Capture the cell that displays the provided text and extract its [x, y] central coordinate. 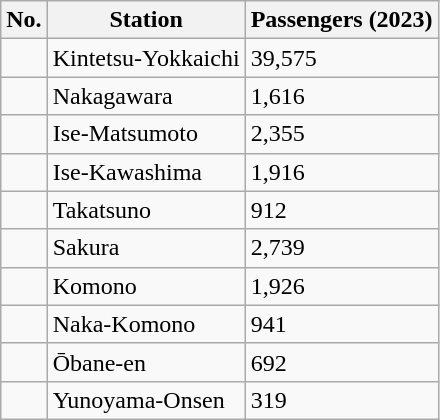
912 [342, 210]
Ise-Kawashima [146, 172]
Passengers (2023) [342, 20]
2,739 [342, 248]
1,616 [342, 96]
Ise-Matsumoto [146, 134]
692 [342, 362]
Komono [146, 286]
Yunoyama-Onsen [146, 400]
941 [342, 324]
319 [342, 400]
Sakura [146, 248]
2,355 [342, 134]
Kintetsu-Yokkaichi [146, 58]
1,916 [342, 172]
39,575 [342, 58]
Ōbane-en [146, 362]
Naka-Komono [146, 324]
Takatsuno [146, 210]
Nakagawara [146, 96]
No. [24, 20]
1,926 [342, 286]
Station [146, 20]
